For the text-containing cell, return its midpoint in [X, Y] coordinate format. 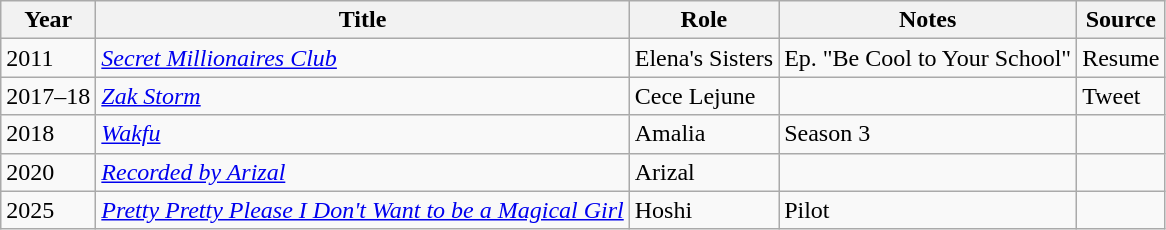
Ep. "Be Cool to Your School" [928, 58]
2017–18 [48, 96]
2020 [48, 172]
Pretty Pretty Please I Don't Want to be a Magical Girl [362, 210]
2011 [48, 58]
Role [704, 20]
Zak Storm [362, 96]
Season 3 [928, 134]
Elena's Sisters [704, 58]
Tweet [1121, 96]
2018 [48, 134]
2025 [48, 210]
Amalia [704, 134]
Title [362, 20]
Source [1121, 20]
Resume [1121, 58]
Recorded by Arizal [362, 172]
Hoshi [704, 210]
Year [48, 20]
Secret Millionaires Club [362, 58]
Notes [928, 20]
Arizal [704, 172]
Cece Lejune [704, 96]
Pilot [928, 210]
Wakfu [362, 134]
